From the cell containing the given text, extract its center point as [X, Y] coordinate. 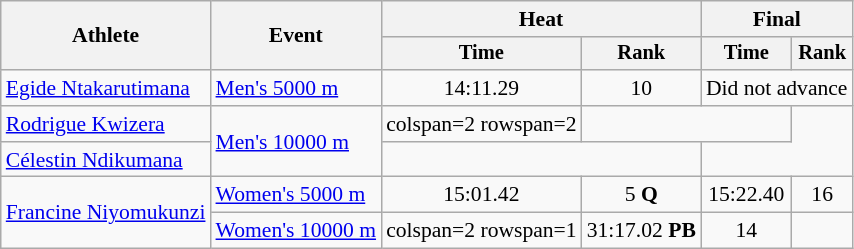
Egide Ntakarutimana [106, 88]
Women's 10000 m [296, 231]
10 [642, 88]
Did not advance [777, 88]
Rodrigue Kwizera [106, 124]
Men's 5000 m [296, 88]
Final [777, 19]
Women's 5000 m [296, 195]
colspan=2 rowspan=1 [482, 231]
Francine Niyomukunzi [106, 212]
Event [296, 36]
15:22.40 [746, 195]
15:01.42 [482, 195]
5 Q [642, 195]
Athlete [106, 36]
Heat [541, 19]
14 [746, 231]
16 [822, 195]
14:11.29 [482, 88]
31:17.02 PB [642, 231]
colspan=2 rowspan=2 [482, 124]
Men's 10000 m [296, 142]
Célestin Ndikumana [106, 160]
